Output the [X, Y] coordinate of the center of the cell containing the given text.  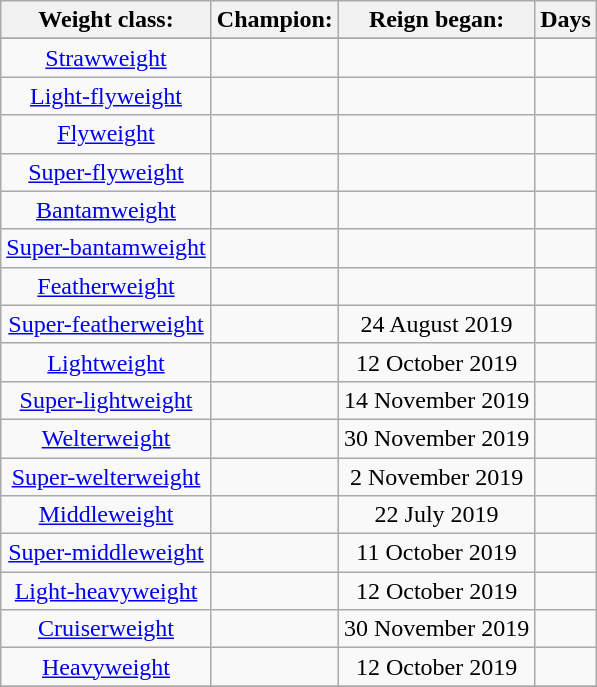
Super-lightweight [106, 400]
Super-welterweight [106, 477]
2 November 2019 [436, 477]
Super-middleweight [106, 553]
Champion: [274, 20]
Days [566, 20]
Flyweight [106, 134]
Super-featherweight [106, 324]
Middleweight [106, 515]
Light-heavyweight [106, 591]
Reign began: [436, 20]
22 July 2019 [436, 515]
Cruiserweight [106, 629]
Featherweight [106, 286]
Light-flyweight [106, 96]
Heavyweight [106, 667]
Lightweight [106, 362]
11 October 2019 [436, 553]
Bantamweight [106, 210]
Super-bantamweight [106, 248]
Super-flyweight [106, 172]
14 November 2019 [436, 400]
Welterweight [106, 438]
Strawweight [106, 58]
Weight class: [106, 20]
24 August 2019 [436, 324]
